Scan for the cell matching the given text and deliver its [X, Y] coordinate at center. 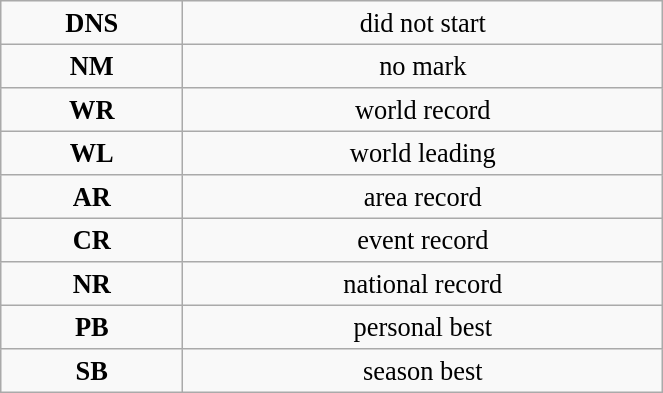
no mark [423, 66]
area record [423, 197]
event record [423, 240]
SB [92, 371]
world leading [423, 153]
NR [92, 284]
NM [92, 66]
DNS [92, 22]
world record [423, 109]
national record [423, 284]
AR [92, 197]
season best [423, 371]
WL [92, 153]
did not start [423, 22]
WR [92, 109]
CR [92, 240]
personal best [423, 327]
PB [92, 327]
